Return the [x, y] coordinate for the center point of the cell that contains the specified text.  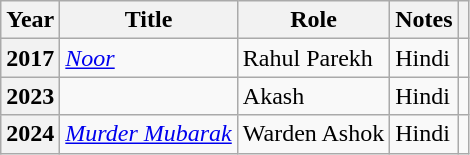
2017 [30, 58]
Akash [313, 96]
Role [313, 20]
Title [148, 20]
Warden Ashok [313, 134]
Year [30, 20]
Murder Mubarak [148, 134]
Notes [424, 20]
Noor [148, 58]
2024 [30, 134]
Rahul Parekh [313, 58]
2023 [30, 96]
